Find where the given text appears and provide that cell's center as (X, Y) coordinate. 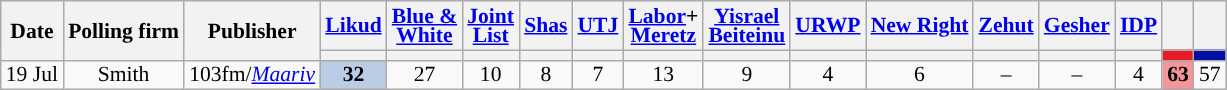
57 (1210, 75)
Likud (354, 26)
9 (746, 75)
UTJ (598, 26)
URWP (828, 26)
IDP (1138, 26)
New Right (920, 26)
13 (663, 75)
19 Jul (32, 75)
JointList (490, 26)
10 (490, 75)
YisraelBeiteinu (746, 26)
Zehut (1006, 26)
Polling firm (124, 30)
Blue &White (424, 26)
Gesher (1077, 26)
6 (920, 75)
8 (546, 75)
7 (598, 75)
27 (424, 75)
Date (32, 30)
63 (1178, 75)
103fm/Maariv (252, 75)
Smith (124, 75)
32 (354, 75)
Publisher (252, 30)
Shas (546, 26)
Labor+Meretz (663, 26)
